Return (x, y) of the center of cell containing provided text 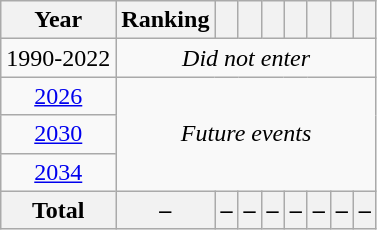
2034 (58, 172)
2030 (58, 134)
2026 (58, 96)
Did not enter (246, 58)
Future events (246, 134)
Ranking (166, 20)
Year (58, 20)
1990-2022 (58, 58)
Total (58, 210)
